Capture the cell that displays the provided text and extract its [X, Y] central coordinate. 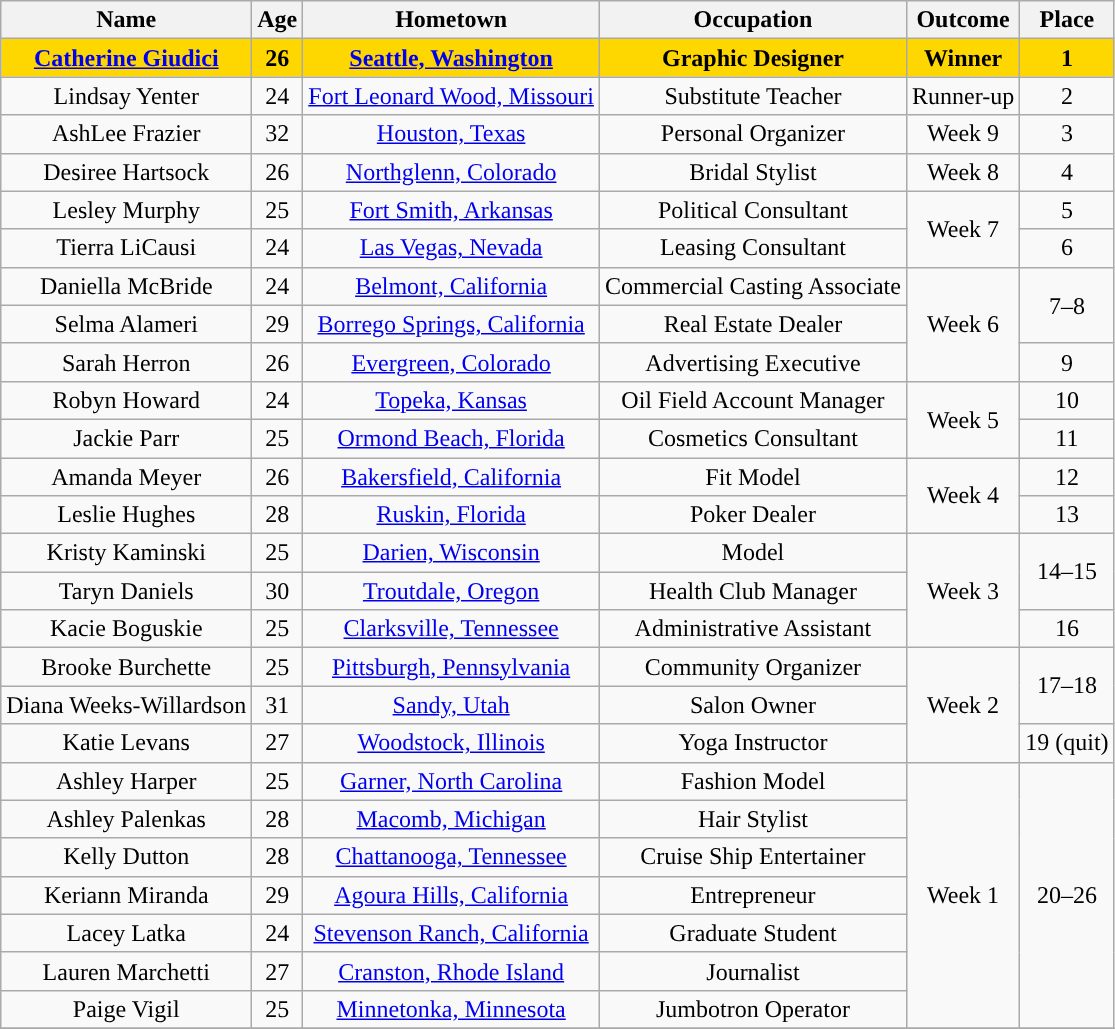
Cranston, Rhode Island [452, 971]
Pittsburgh, Pennsylvania [452, 667]
6 [1067, 248]
Garner, North Carolina [452, 781]
4 [1067, 172]
Sarah Herron [126, 362]
Week 9 [962, 134]
Clarksville, Tennessee [452, 629]
Troutdale, Oregon [452, 591]
Graduate Student [752, 933]
Ruskin, Florida [452, 515]
Seattle, Washington [452, 58]
Week 8 [962, 172]
Real Estate Dealer [752, 324]
14–15 [1067, 572]
AshLee Frazier [126, 134]
Week 4 [962, 496]
Keriann Miranda [126, 895]
Advertising Executive [752, 362]
Topeka, Kansas [452, 400]
12 [1067, 477]
Runner-up [962, 96]
Lacey Latka [126, 933]
Woodstock, Illinois [452, 743]
Graphic Designer [752, 58]
Leasing Consultant [752, 248]
Kelly Dutton [126, 857]
Robyn Howard [126, 400]
Taryn Daniels [126, 591]
30 [278, 591]
Entrepreneur [752, 895]
10 [1067, 400]
Paige Vigil [126, 1009]
Borrego Springs, California [452, 324]
Health Club Manager [752, 591]
Fort Smith, Arkansas [452, 210]
Brooke Burchette [126, 667]
Jackie Parr [126, 438]
Northglenn, Colorado [452, 172]
Sandy, Utah [452, 705]
Darien, Wisconsin [452, 553]
Amanda Meyer [126, 477]
Outcome [962, 20]
Week 7 [962, 229]
Bakersfield, California [452, 477]
Week 5 [962, 419]
Tierra LiCausi [126, 248]
Salon Owner [752, 705]
Chattanooga, Tennessee [452, 857]
Cruise Ship Entertainer [752, 857]
1 [1067, 58]
Stevenson Ranch, California [452, 933]
Hometown [452, 20]
Poker Dealer [752, 515]
Lesley Murphy [126, 210]
Commercial Casting Associate [752, 286]
Macomb, Michigan [452, 819]
Ashley Harper [126, 781]
Minnetonka, Minnesota [452, 1009]
Community Organizer [752, 667]
Week 3 [962, 591]
Fort Leonard Wood, Missouri [452, 96]
5 [1067, 210]
32 [278, 134]
Week 6 [962, 324]
Houston, Texas [452, 134]
Name [126, 20]
Catherine Giudici [126, 58]
Oil Field Account Manager [752, 400]
Winner [962, 58]
Place [1067, 20]
2 [1067, 96]
13 [1067, 515]
Political Consultant [752, 210]
Hair Stylist [752, 819]
Week 1 [962, 895]
Katie Levans [126, 743]
Diana Weeks-Willardson [126, 705]
Cosmetics Consultant [752, 438]
Administrative Assistant [752, 629]
Las Vegas, Nevada [452, 248]
Yoga Instructor [752, 743]
Occupation [752, 20]
Week 2 [962, 705]
Daniella McBride [126, 286]
11 [1067, 438]
Lindsay Yenter [126, 96]
Agoura Hills, California [452, 895]
Evergreen, Colorado [452, 362]
Belmont, California [452, 286]
9 [1067, 362]
Jumbotron Operator [752, 1009]
Personal Organizer [752, 134]
Leslie Hughes [126, 515]
Bridal Stylist [752, 172]
Selma Alameri [126, 324]
31 [278, 705]
Lauren Marchetti [126, 971]
Desiree Hartsock [126, 172]
Age [278, 20]
7–8 [1067, 305]
Kacie Boguskie [126, 629]
Fit Model [752, 477]
Kristy Kaminski [126, 553]
Journalist [752, 971]
Ormond Beach, Florida [452, 438]
Substitute Teacher [752, 96]
16 [1067, 629]
17–18 [1067, 686]
3 [1067, 134]
Model [752, 553]
Fashion Model [752, 781]
19 (quit) [1067, 743]
Ashley Palenkas [126, 819]
20–26 [1067, 895]
